Extract the [x, y] coordinate from the center of the cell holding the provided text.  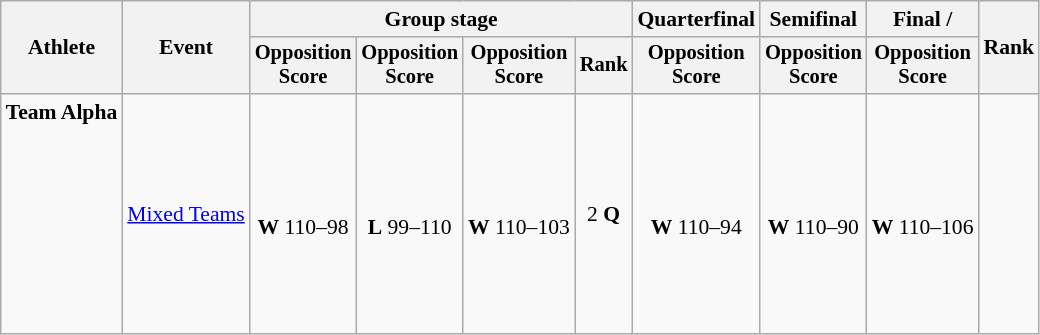
Group stage [442, 19]
W 110–94 [696, 214]
L 99–110 [410, 214]
Semifinal [814, 19]
Event [186, 48]
W 110–98 [304, 214]
Quarterfinal [696, 19]
Mixed Teams [186, 214]
Final / [923, 19]
Athlete [62, 48]
W 110–103 [519, 214]
Team Alpha [62, 214]
W 110–90 [814, 214]
2 Q [604, 214]
W 110–106 [923, 214]
